Determine the [X, Y] coordinate at the center of the cell enclosing the given text.  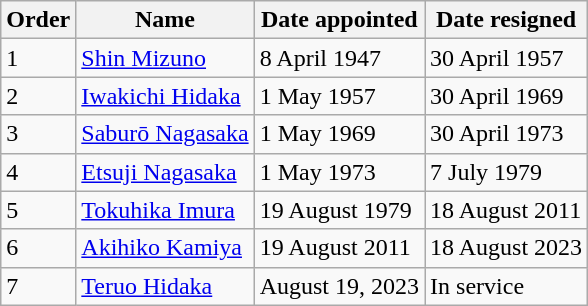
30 April 1973 [506, 134]
8 April 1947 [339, 58]
In service [506, 286]
Saburō Nagasaka [165, 134]
7 July 1979 [506, 172]
3 [38, 134]
Akihiko Kamiya [165, 248]
7 [38, 286]
Teruo Hidaka [165, 286]
30 April 1969 [506, 96]
1 May 1957 [339, 96]
Etsuji Nagasaka [165, 172]
18 August 2023 [506, 248]
6 [38, 248]
Iwakichi Hidaka [165, 96]
5 [38, 210]
1 May 1973 [339, 172]
Date resigned [506, 20]
Shin Mizuno [165, 58]
Name [165, 20]
1 [38, 58]
19 August 1979 [339, 210]
19 August 2011 [339, 248]
August 19, 2023 [339, 286]
2 [38, 96]
4 [38, 172]
Order [38, 20]
Date appointed [339, 20]
18 August 2011 [506, 210]
30 April 1957 [506, 58]
Tokuhika Imura [165, 210]
1 May 1969 [339, 134]
